Search for the cell housing the specified text and yield its (X, Y) center coordinate. 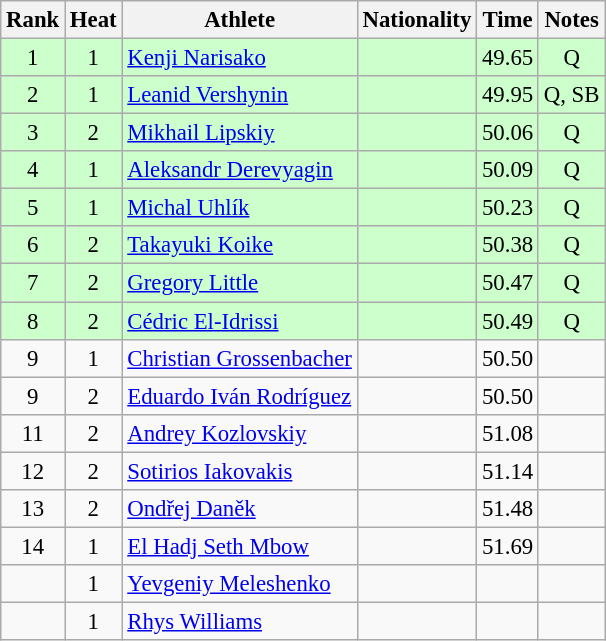
Cédric El-Idrissi (240, 321)
50.49 (508, 321)
7 (33, 283)
El Hadj Seth Mbow (240, 546)
11 (33, 433)
Rank (33, 20)
13 (33, 509)
50.38 (508, 245)
Rhys Williams (240, 621)
49.95 (508, 95)
51.48 (508, 509)
Leanid Vershynin (240, 95)
Notes (571, 20)
Gregory Little (240, 283)
3 (33, 133)
50.23 (508, 208)
12 (33, 471)
8 (33, 321)
51.69 (508, 546)
Q, SB (571, 95)
5 (33, 208)
Eduardo Iván Rodríguez (240, 396)
Nationality (416, 20)
49.65 (508, 58)
Takayuki Koike (240, 245)
Sotirios Iakovakis (240, 471)
51.08 (508, 433)
Heat (94, 20)
Andrey Kozlovskiy (240, 433)
Kenji Narisako (240, 58)
Christian Grossenbacher (240, 358)
6 (33, 245)
Athlete (240, 20)
Yevgeniy Meleshenko (240, 584)
Aleksandr Derevyagin (240, 170)
50.09 (508, 170)
51.14 (508, 471)
4 (33, 170)
50.47 (508, 283)
Ondřej Daněk (240, 509)
14 (33, 546)
50.06 (508, 133)
Mikhail Lipskiy (240, 133)
Michal Uhlík (240, 208)
Time (508, 20)
